Pinpoint the cell where the given text exists, returning its [X, Y] midpoint coordinate. 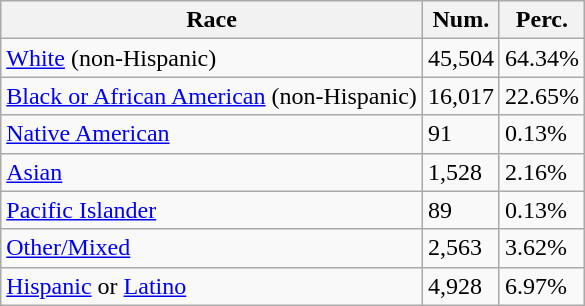
Native American [212, 134]
4,928 [460, 286]
Num. [460, 20]
Pacific Islander [212, 210]
Asian [212, 172]
Race [212, 20]
91 [460, 134]
2,563 [460, 248]
Black or African American (non-Hispanic) [212, 96]
22.65% [542, 96]
64.34% [542, 58]
6.97% [542, 286]
45,504 [460, 58]
2.16% [542, 172]
Other/Mixed [212, 248]
Perc. [542, 20]
16,017 [460, 96]
3.62% [542, 248]
Hispanic or Latino [212, 286]
1,528 [460, 172]
White (non-Hispanic) [212, 58]
89 [460, 210]
